Scan for the cell matching the given text and deliver its [X, Y] coordinate at center. 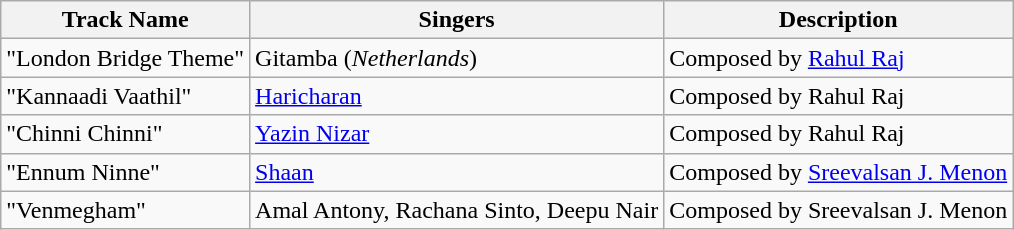
"London Bridge Theme" [126, 58]
Amal Antony, Rachana Sinto, Deepu Nair [457, 210]
Singers [457, 20]
"Venmegham" [126, 210]
Haricharan [457, 96]
Yazin Nizar [457, 134]
Gitamba (Netherlands) [457, 58]
"Chinni Chinni" [126, 134]
Track Name [126, 20]
Description [838, 20]
"Kannaadi Vaathil" [126, 96]
Shaan [457, 172]
"Ennum Ninne" [126, 172]
